Pinpoint the cell where the given text exists, returning its [X, Y] midpoint coordinate. 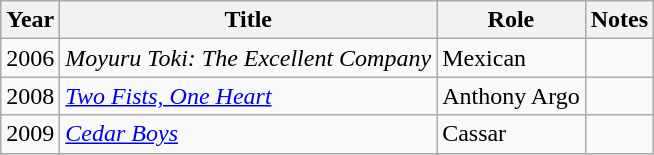
2009 [30, 134]
Mexican [512, 58]
Two Fists, One Heart [248, 96]
Anthony Argo [512, 96]
Year [30, 20]
Cedar Boys [248, 134]
Cassar [512, 134]
Notes [619, 20]
Role [512, 20]
Title [248, 20]
2008 [30, 96]
2006 [30, 58]
Moyuru Toki: The Excellent Company [248, 58]
